Determine the [X, Y] coordinate at the center of the cell enclosing the given text.  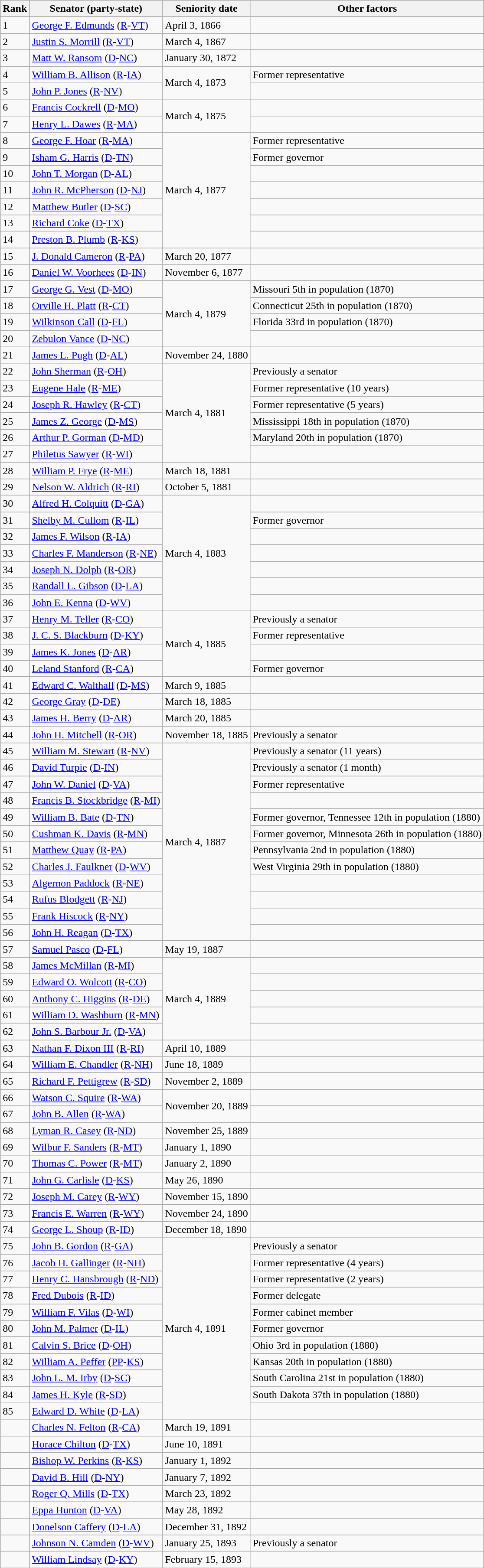
November 15, 1890 [206, 1196]
79 [15, 1312]
82 [15, 1362]
William A. Peffer (PP-KS) [96, 1362]
George G. Vest (D-MO) [96, 289]
Charles N. Felton (R-CA) [96, 1428]
67 [15, 1114]
Florida 33rd in population (1870) [367, 322]
36 [15, 603]
John B. Gordon (R-GA) [96, 1246]
John W. Daniel (D-VA) [96, 784]
24 [15, 404]
Samuel Pasco (D-FL) [96, 949]
6 [15, 108]
68 [15, 1131]
David Turpie (D-IN) [96, 768]
Rufus Blodgett (R-NJ) [96, 900]
November 24, 1890 [206, 1213]
50 [15, 834]
32 [15, 537]
Lyman R. Casey (R-ND) [96, 1131]
December 31, 1892 [206, 1526]
John G. Carlisle (D-KS) [96, 1180]
12 [15, 207]
November 24, 1880 [206, 355]
72 [15, 1196]
Previously a senator (1 month) [367, 768]
Roger Q. Mills (D-TX) [96, 1493]
18 [15, 306]
November 6, 1877 [206, 273]
Fred Dubois (R-ID) [96, 1296]
John P. Jones (R-NV) [96, 91]
James L. Pugh (D-AL) [96, 355]
Orville H. Platt (R-CT) [96, 306]
Joseph N. Dolph (R-OR) [96, 570]
Arthur P. Gorman (D-MD) [96, 437]
28 [15, 470]
Missouri 5th in population (1870) [367, 289]
20 [15, 339]
January 25, 1893 [206, 1543]
John Sherman (R-OH) [96, 372]
March 4, 1889 [206, 998]
16 [15, 273]
10 [15, 173]
Randall L. Gibson (D-LA) [96, 586]
41 [15, 685]
Alfred H. Colquitt (D-GA) [96, 504]
Nathan F. Dixon III (R-RI) [96, 1048]
March 4, 1887 [206, 842]
February 15, 1893 [206, 1560]
Former delegate [367, 1296]
69 [15, 1147]
Cushman K. Davis (R-MN) [96, 834]
Former representative (2 years) [367, 1279]
John H. Reagan (D-TX) [96, 932]
March 23, 1892 [206, 1493]
8 [15, 140]
John E. Kenna (D-WV) [96, 603]
William Lindsay (D-KY) [96, 1560]
65 [15, 1081]
William D. Washburn (R-MN) [96, 1015]
Pennsylvania 2nd in population (1880) [367, 850]
39 [15, 652]
William F. Vilas (D-WI) [96, 1312]
March 4, 1891 [206, 1328]
William B. Allison (R-IA) [96, 75]
Henry M. Teller (R-CO) [96, 619]
Previously a senator (11 years) [367, 751]
Charles F. Manderson (R-NE) [96, 553]
April 10, 1889 [206, 1048]
Seniority date [206, 9]
75 [15, 1246]
Maryland 20th in population (1870) [367, 437]
Nelson W. Aldrich (R-RI) [96, 487]
51 [15, 850]
March 4, 1877 [206, 190]
Edward O. Wolcott (R-CO) [96, 982]
Former governor, Tennessee 12th in population (1880) [367, 817]
William B. Bate (D-TN) [96, 817]
George F. Hoar (R-MA) [96, 140]
Former representative (10 years) [367, 388]
31 [15, 520]
62 [15, 1032]
29 [15, 487]
74 [15, 1229]
Horace Chilton (D-TX) [96, 1444]
Algernon Paddock (R-NE) [96, 883]
South Carolina 21st in population (1880) [367, 1378]
William M. Stewart (R-NV) [96, 751]
5 [15, 91]
14 [15, 240]
Joseph R. Hawley (R-CT) [96, 404]
Zebulon Vance (D-NC) [96, 339]
Matthew Butler (D-SC) [96, 207]
33 [15, 553]
January 30, 1872 [206, 58]
Other factors [367, 9]
John M. Palmer (D-IL) [96, 1329]
Thomas C. Power (R-MT) [96, 1164]
James F. Wilson (R-IA) [96, 537]
73 [15, 1213]
Watson C. Squire (R-WA) [96, 1098]
Shelby M. Cullom (R-IL) [96, 520]
March 4, 1885 [206, 644]
January 7, 1892 [206, 1477]
60 [15, 998]
37 [15, 619]
South Dakota 37th in population (1880) [367, 1395]
Edward D. White (D-LA) [96, 1411]
Mississippi 18th in population (1870) [367, 421]
Former cabinet member [367, 1312]
Johnson N. Camden (D-WV) [96, 1543]
30 [15, 504]
44 [15, 735]
James K. Jones (D-AR) [96, 652]
March 18, 1885 [206, 701]
Rank [15, 9]
83 [15, 1378]
Francis E. Warren (R-WY) [96, 1213]
Charles J. Faulkner (D-WV) [96, 867]
22 [15, 372]
Donelson Caffery (D-LA) [96, 1526]
James H. Kyle (R-SD) [96, 1395]
80 [15, 1329]
15 [15, 256]
55 [15, 916]
40 [15, 668]
J. C. S. Blackburn (D-KY) [96, 636]
43 [15, 718]
June 18, 1889 [206, 1065]
Matt W. Ransom (D-NC) [96, 58]
March 4, 1873 [206, 83]
Francis B. Stockbridge (R-MI) [96, 801]
November 18, 1885 [206, 735]
March 20, 1877 [206, 256]
Jacob H. Gallinger (R-NH) [96, 1263]
58 [15, 965]
52 [15, 867]
34 [15, 570]
Kansas 20th in population (1880) [367, 1362]
84 [15, 1395]
March 4, 1879 [206, 314]
3 [15, 58]
Daniel W. Voorhees (D-IN) [96, 273]
54 [15, 900]
November 25, 1889 [206, 1131]
March 4, 1867 [206, 42]
1 [15, 25]
George L. Shoup (R-ID) [96, 1229]
March 19, 1891 [206, 1428]
45 [15, 751]
21 [15, 355]
May 28, 1892 [206, 1510]
Senator (party-state) [96, 9]
Former representative (5 years) [367, 404]
April 3, 1866 [206, 25]
63 [15, 1048]
Richard Coke (D-TX) [96, 223]
Wilbur F. Sanders (R-MT) [96, 1147]
Isham G. Harris (D-TN) [96, 157]
42 [15, 701]
March 9, 1885 [206, 685]
Bishop W. Perkins (R-KS) [96, 1460]
35 [15, 586]
March 18, 1881 [206, 470]
64 [15, 1065]
December 18, 1890 [206, 1229]
May 26, 1890 [206, 1180]
Frank Hiscock (R-NY) [96, 916]
January 1, 1892 [206, 1460]
March 4, 1883 [206, 553]
53 [15, 883]
46 [15, 768]
George Gray (D-DE) [96, 701]
March 4, 1875 [206, 116]
Joseph M. Carey (R-WY) [96, 1196]
May 19, 1887 [206, 949]
48 [15, 801]
49 [15, 817]
William P. Frye (R-ME) [96, 470]
2 [15, 42]
11 [15, 190]
Wilkinson Call (D-FL) [96, 322]
Eugene Hale (R-ME) [96, 388]
25 [15, 421]
June 10, 1891 [206, 1444]
Calvin S. Brice (D-OH) [96, 1345]
November 20, 1889 [206, 1106]
William E. Chandler (R-NH) [96, 1065]
Former representative (4 years) [367, 1263]
76 [15, 1263]
81 [15, 1345]
Henry L. Dawes (R-MA) [96, 124]
Matthew Quay (R-PA) [96, 850]
13 [15, 223]
61 [15, 1015]
Leland Stanford (R-CA) [96, 668]
John T. Morgan (D-AL) [96, 173]
78 [15, 1296]
17 [15, 289]
Edward C. Walthall (D-MS) [96, 685]
38 [15, 636]
West Virginia 29th in population (1880) [367, 867]
Justin S. Morrill (R-VT) [96, 42]
October 5, 1881 [206, 487]
Preston B. Plumb (R-KS) [96, 240]
James McMillan (R-MI) [96, 965]
26 [15, 437]
27 [15, 454]
Anthony C. Higgins (R-DE) [96, 998]
85 [15, 1411]
James H. Berry (D-AR) [96, 718]
March 4, 1881 [206, 413]
57 [15, 949]
George F. Edmunds (R-VT) [96, 25]
Richard F. Pettigrew (R-SD) [96, 1081]
19 [15, 322]
7 [15, 124]
Former governor, Minnesota 26th in population (1880) [367, 834]
Francis Cockrell (D-MO) [96, 108]
November 2, 1889 [206, 1081]
Ohio 3rd in population (1880) [367, 1345]
Philetus Sawyer (R-WI) [96, 454]
Henry C. Hansbrough (R-ND) [96, 1279]
Connecticut 25th in population (1870) [367, 306]
77 [15, 1279]
John B. Allen (R-WA) [96, 1114]
January 1, 1890 [206, 1147]
Eppa Hunton (D-VA) [96, 1510]
J. Donald Cameron (R-PA) [96, 256]
47 [15, 784]
59 [15, 982]
71 [15, 1180]
January 2, 1890 [206, 1164]
70 [15, 1164]
23 [15, 388]
David B. Hill (D-NY) [96, 1477]
John L. M. Irby (D-SC) [96, 1378]
John H. Mitchell (R-OR) [96, 735]
John S. Barbour Jr. (D-VA) [96, 1032]
66 [15, 1098]
4 [15, 75]
James Z. George (D-MS) [96, 421]
John R. McPherson (D-NJ) [96, 190]
9 [15, 157]
56 [15, 932]
March 20, 1885 [206, 718]
